Provide the [X, Y] coordinate of the cell's center where the given text is located.  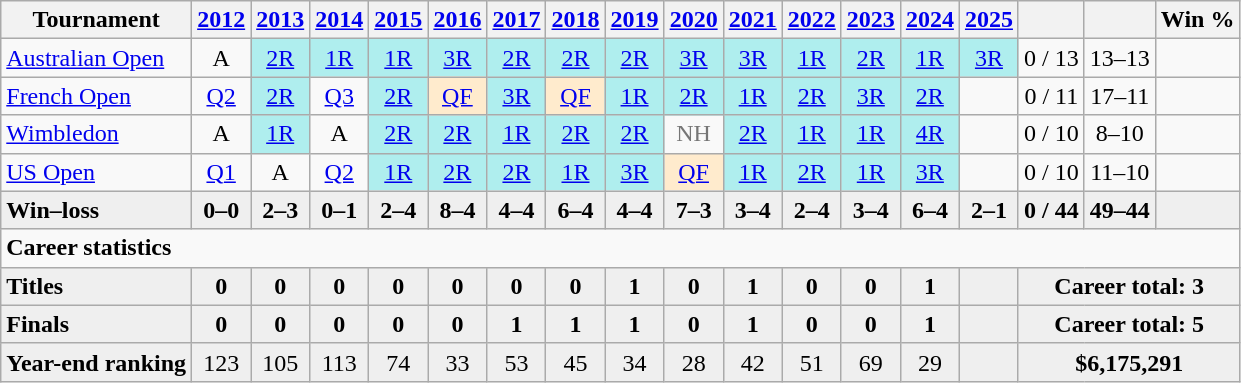
8–10 [1120, 134]
45 [576, 362]
7–3 [694, 210]
2015 [398, 20]
2018 [576, 20]
2020 [694, 20]
French Open [96, 96]
0 / 13 [1051, 58]
2021 [752, 20]
33 [458, 362]
0–0 [222, 210]
2–3 [280, 210]
Year-end ranking [96, 362]
123 [222, 362]
2012 [222, 20]
17–11 [1120, 96]
2014 [340, 20]
2–1 [988, 210]
Win–loss [96, 210]
US Open [96, 172]
74 [398, 362]
2013 [280, 20]
2022 [812, 20]
42 [752, 362]
Win % [1198, 20]
0–1 [340, 210]
Finals [96, 324]
2019 [634, 20]
105 [280, 362]
113 [340, 362]
2017 [516, 20]
Career total: 5 [1128, 324]
0 / 11 [1051, 96]
Q3 [340, 96]
28 [694, 362]
51 [812, 362]
2025 [988, 20]
2024 [930, 20]
13–13 [1120, 58]
53 [516, 362]
69 [870, 362]
8–4 [458, 210]
0 / 44 [1051, 210]
2023 [870, 20]
$6,175,291 [1128, 362]
NH [694, 134]
29 [930, 362]
Wimbledon [96, 134]
11–10 [1120, 172]
49–44 [1120, 210]
Tournament [96, 20]
Titles [96, 286]
34 [634, 362]
Career total: 3 [1128, 286]
2016 [458, 20]
Career statistics [620, 248]
Q1 [222, 172]
Australian Open [96, 58]
4R [930, 134]
